Find where the given text appears and provide that cell's center as (x, y) coordinate. 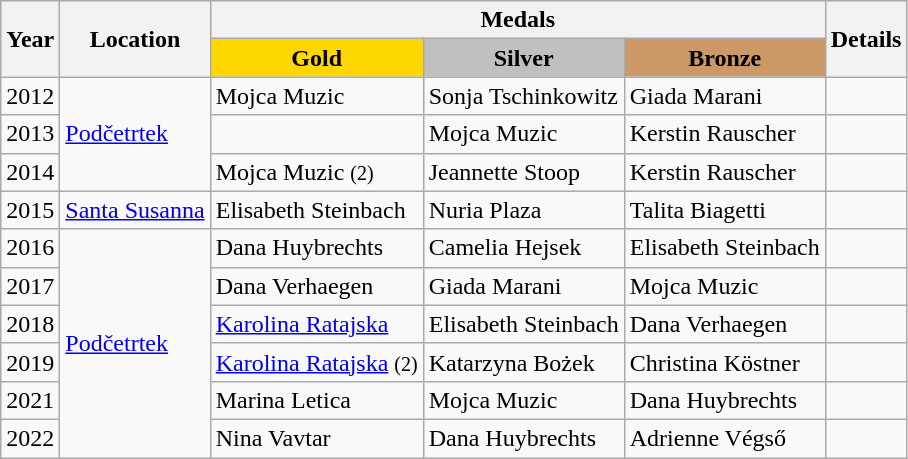
Medals (518, 20)
Talita Biagetti (724, 210)
Christina Köstner (724, 362)
2018 (30, 324)
2021 (30, 400)
Details (866, 39)
2015 (30, 210)
Nuria Plaza (524, 210)
Santa Susanna (135, 210)
Nina Vavtar (316, 438)
Karolina Ratajska (316, 324)
Marina Letica (316, 400)
Location (135, 39)
2017 (30, 286)
Sonja Tschinkowitz (524, 96)
2016 (30, 248)
2014 (30, 172)
Karolina Ratajska (2) (316, 362)
Camelia Hejsek (524, 248)
Silver (524, 58)
2012 (30, 96)
Katarzyna Bożek (524, 362)
Adrienne Végső (724, 438)
2022 (30, 438)
Bronze (724, 58)
Year (30, 39)
Gold (316, 58)
Mojca Muzic (2) (316, 172)
2013 (30, 134)
2019 (30, 362)
Jeannette Stoop (524, 172)
